Pinpoint the cell where the given text exists, returning its (X, Y) midpoint coordinate. 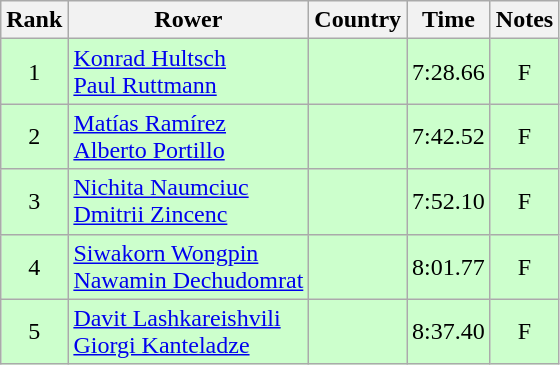
8:01.77 (449, 266)
5 (34, 332)
Matías RamírezAlberto Portillo (188, 136)
Konrad HultschPaul Ruttmann (188, 72)
2 (34, 136)
Rank (34, 20)
4 (34, 266)
Nichita NaumciucDmitrii Zincenc (188, 202)
7:28.66 (449, 72)
7:42.52 (449, 136)
Davit LashkareishviliGiorgi Kanteladze (188, 332)
7:52.10 (449, 202)
Rower (188, 20)
Country (358, 20)
8:37.40 (449, 332)
Notes (524, 20)
1 (34, 72)
3 (34, 202)
Siwakorn WongpinNawamin Dechudomrat (188, 266)
Time (449, 20)
